From the cell containing the given text, extract its center point as (x, y) coordinate. 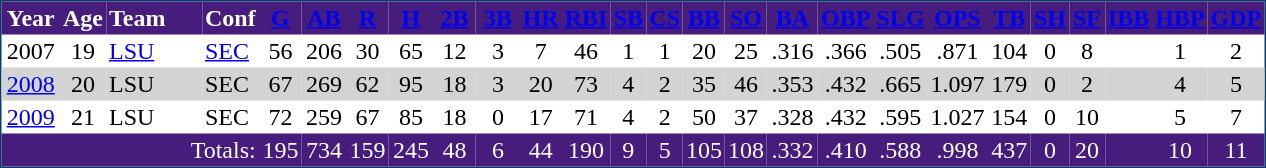
BA (792, 18)
206 (324, 50)
.871 (957, 50)
H (411, 18)
159 (368, 150)
Age (83, 18)
19 (83, 50)
72 (281, 116)
OPS (957, 18)
734 (324, 150)
1.097 (957, 84)
269 (324, 84)
SH (1050, 18)
8 (1087, 50)
6 (498, 150)
1.027 (957, 116)
TB (1009, 18)
GDP (1236, 18)
95 (411, 84)
.353 (792, 84)
30 (368, 50)
179 (1009, 84)
.366 (846, 50)
37 (746, 116)
.332 (792, 150)
BB (704, 18)
SF (1087, 18)
.505 (900, 50)
9 (628, 150)
2009 (31, 116)
21 (83, 116)
CS (664, 18)
56 (281, 50)
190 (586, 150)
Conf (230, 18)
SLG (900, 18)
73 (586, 84)
65 (411, 50)
G (281, 18)
HR (541, 18)
2008 (31, 84)
104 (1009, 50)
195 (281, 150)
Year (31, 18)
Totals: (130, 150)
17 (541, 116)
259 (324, 116)
.410 (846, 150)
48 (455, 150)
RBI (586, 18)
SO (746, 18)
85 (411, 116)
2007 (31, 50)
11 (1236, 150)
.998 (957, 150)
.665 (900, 84)
SB (628, 18)
.328 (792, 116)
50 (704, 116)
12 (455, 50)
.316 (792, 50)
108 (746, 150)
R (368, 18)
IBB (1128, 18)
25 (746, 50)
Team (154, 18)
3B (498, 18)
437 (1009, 150)
71 (586, 116)
HBP (1180, 18)
62 (368, 84)
35 (704, 84)
AB (324, 18)
OBP (846, 18)
44 (541, 150)
245 (411, 150)
.588 (900, 150)
154 (1009, 116)
.595 (900, 116)
105 (704, 150)
2B (455, 18)
